Pinpoint the cell where the given text exists, returning its (x, y) midpoint coordinate. 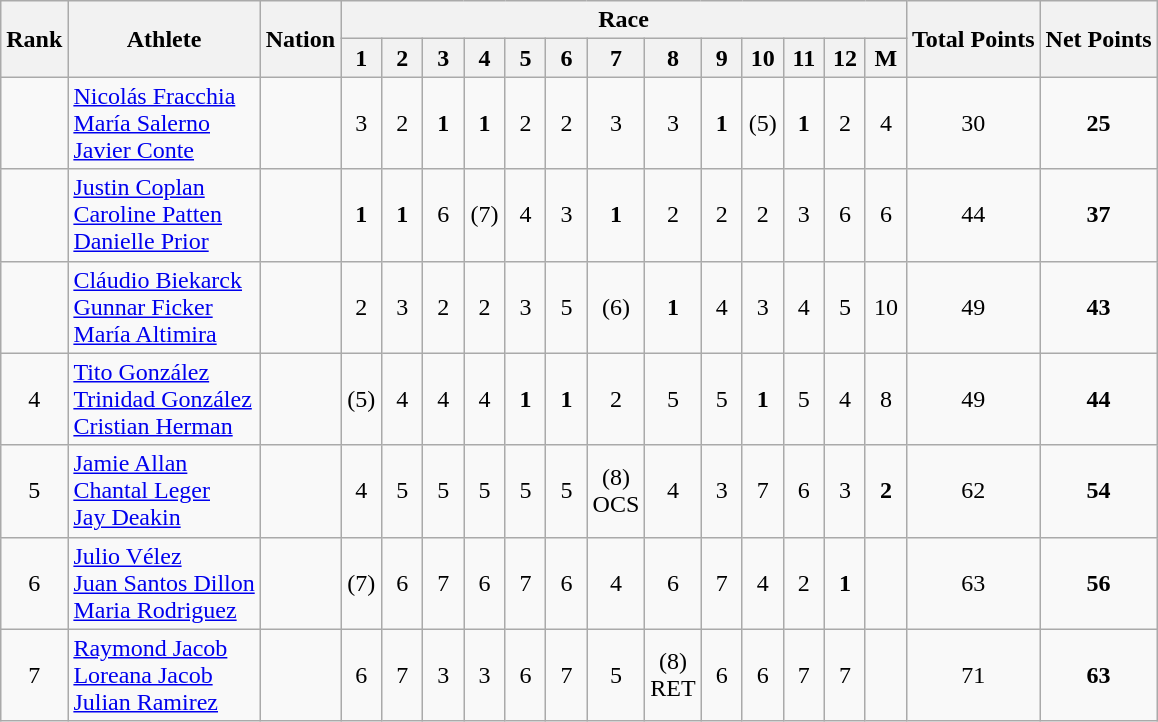
M (886, 58)
11 (804, 58)
54 (1098, 491)
Julio VélezJuan Santos DillonMaria Rodriguez (164, 583)
43 (1098, 307)
25 (1098, 123)
Total Points (973, 39)
Net Points (1098, 39)
Race (624, 20)
12 (844, 58)
Jamie AllanChantal LegerJay Deakin (164, 491)
(8) OCS (616, 491)
9 (722, 58)
62 (973, 491)
Cláudio BiekarckGunnar FickerMaría Altimira (164, 307)
37 (1098, 215)
30 (973, 123)
Rank (34, 39)
Nicolás FracchiaMaría SalernoJavier Conte (164, 123)
Nation (300, 39)
Tito GonzálezTrinidad GonzálezCristian Herman (164, 399)
(6) (616, 307)
56 (1098, 583)
Justin CoplanCaroline PattenDanielle Prior (164, 215)
71 (973, 675)
(8)RET (673, 675)
Athlete (164, 39)
Raymond JacobLoreana JacobJulian Ramirez (164, 675)
